Output the [x, y] coordinate of the center of the cell containing the given text.  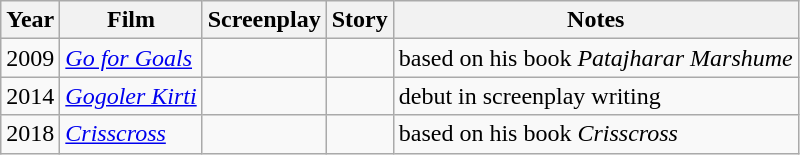
Screenplay [264, 20]
based on his book Patajharar Marshume [596, 58]
Film [131, 20]
Year [30, 20]
Story [360, 20]
Go for Goals [131, 58]
debut in screenplay writing [596, 96]
Gogoler Kirti [131, 96]
2009 [30, 58]
2014 [30, 96]
based on his book Crisscross [596, 134]
Notes [596, 20]
2018 [30, 134]
Crisscross [131, 134]
